Search for the cell housing the specified text and yield its [x, y] center coordinate. 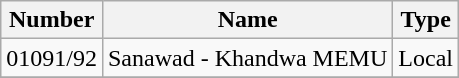
Sanawad - Khandwa MEMU [247, 58]
Name [247, 20]
Local [426, 58]
Type [426, 20]
01091/92 [52, 58]
Number [52, 20]
